Capture the cell that displays the provided text and extract its [x, y] central coordinate. 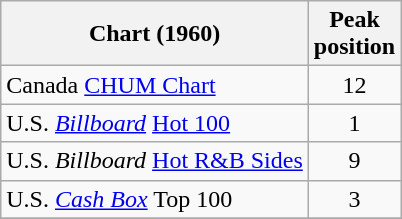
Chart (1960) [155, 34]
Peakposition [354, 34]
9 [354, 161]
U.S. Billboard Hot 100 [155, 123]
Canada CHUM Chart [155, 85]
1 [354, 123]
U.S. Cash Box Top 100 [155, 199]
3 [354, 199]
12 [354, 85]
U.S. Billboard Hot R&B Sides [155, 161]
